Identify which cell holds the provided text, then report its (X, Y) central coordinate. 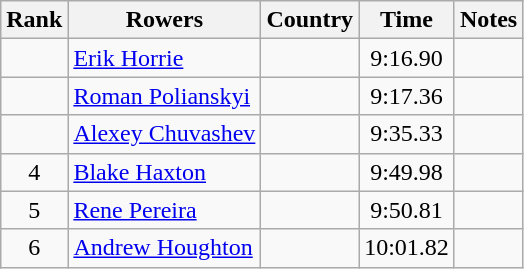
Blake Haxton (164, 172)
Rene Pereira (164, 210)
Roman Polianskyi (164, 96)
9:16.90 (407, 58)
Erik Horrie (164, 58)
9:17.36 (407, 96)
Time (407, 20)
Country (310, 20)
9:35.33 (407, 134)
4 (34, 172)
6 (34, 248)
9:49.98 (407, 172)
Andrew Houghton (164, 248)
Alexey Chuvashev (164, 134)
Notes (488, 20)
5 (34, 210)
10:01.82 (407, 248)
9:50.81 (407, 210)
Rowers (164, 20)
Rank (34, 20)
